Detect which cell encompasses the target text, then output its (x, y) center coordinate. 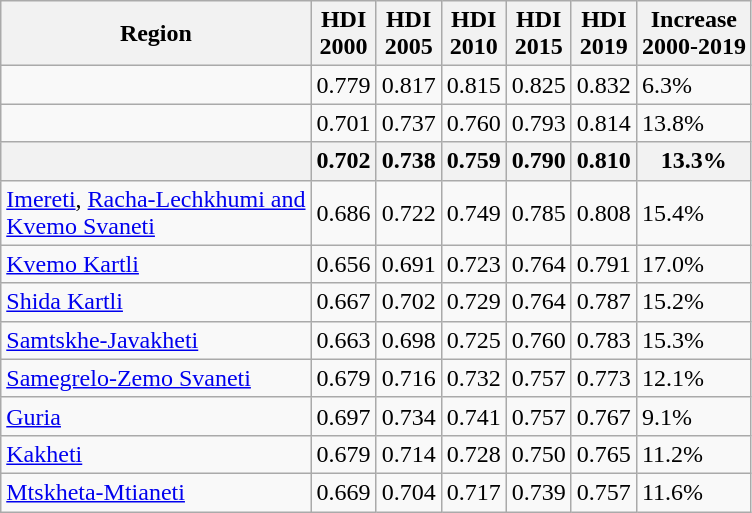
Increase2000-2019 (694, 34)
0.808 (604, 212)
0.791 (604, 264)
9.1% (694, 416)
15.2% (694, 302)
15.4% (694, 212)
17.0% (694, 264)
0.750 (538, 454)
0.815 (474, 85)
0.814 (604, 123)
0.790 (538, 161)
0.737 (408, 123)
0.728 (474, 454)
0.749 (474, 212)
0.704 (408, 492)
Shida Kartli (156, 302)
Kakheti (156, 454)
0.669 (344, 492)
0.701 (344, 123)
11.6% (694, 492)
0.686 (344, 212)
HDI2015 (538, 34)
0.738 (408, 161)
11.2% (694, 454)
12.1% (694, 378)
0.725 (474, 340)
0.717 (474, 492)
0.723 (474, 264)
0.739 (538, 492)
Mtskheta-Mtianeti (156, 492)
13.3% (694, 161)
0.765 (604, 454)
0.793 (538, 123)
0.656 (344, 264)
HDI2005 (408, 34)
0.773 (604, 378)
0.697 (344, 416)
HDI2000 (344, 34)
0.832 (604, 85)
Samtskhe-Javakheti (156, 340)
0.729 (474, 302)
Kvemo Kartli (156, 264)
0.663 (344, 340)
Guria (156, 416)
0.714 (408, 454)
0.817 (408, 85)
Region (156, 34)
0.732 (474, 378)
0.722 (408, 212)
6.3% (694, 85)
0.779 (344, 85)
0.767 (604, 416)
0.759 (474, 161)
0.716 (408, 378)
0.734 (408, 416)
HDI2010 (474, 34)
0.691 (408, 264)
Samegrelo-Zemo Svaneti (156, 378)
0.698 (408, 340)
0.741 (474, 416)
0.667 (344, 302)
HDI2019 (604, 34)
Imereti, Racha-Lechkhumi andKvemo Svaneti (156, 212)
15.3% (694, 340)
0.825 (538, 85)
0.785 (538, 212)
0.783 (604, 340)
0.810 (604, 161)
0.787 (604, 302)
13.8% (694, 123)
